Capture the cell that displays the provided text and extract its (x, y) central coordinate. 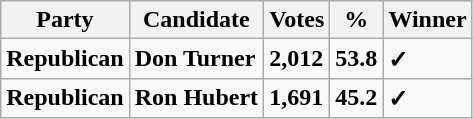
Ron Hubert (196, 98)
Party (65, 20)
45.2 (356, 98)
Candidate (196, 20)
Don Turner (196, 59)
Winner (428, 20)
2,012 (297, 59)
53.8 (356, 59)
Votes (297, 20)
1,691 (297, 98)
% (356, 20)
